Return the (x, y) coordinate for the center point of the cell that contains the specified text.  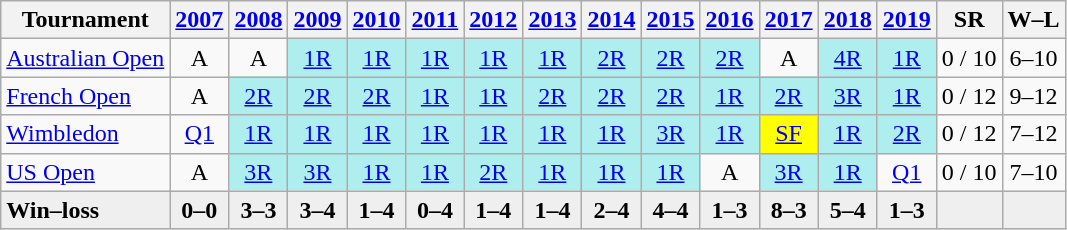
French Open (86, 96)
9–12 (1034, 96)
US Open (86, 172)
2–4 (612, 210)
SR (969, 20)
0–0 (200, 210)
SF (788, 134)
0–4 (435, 210)
2016 (730, 20)
6–10 (1034, 58)
2018 (848, 20)
8–3 (788, 210)
2010 (376, 20)
4–4 (670, 210)
Wimbledon (86, 134)
2017 (788, 20)
2011 (435, 20)
2014 (612, 20)
2015 (670, 20)
2019 (906, 20)
4R (848, 58)
5–4 (848, 210)
3–4 (318, 210)
2007 (200, 20)
2009 (318, 20)
Win–loss (86, 210)
7–10 (1034, 172)
W–L (1034, 20)
7–12 (1034, 134)
2008 (258, 20)
3–3 (258, 210)
2013 (552, 20)
Tournament (86, 20)
Australian Open (86, 58)
2012 (494, 20)
